Capture the cell that displays the provided text and extract its (x, y) central coordinate. 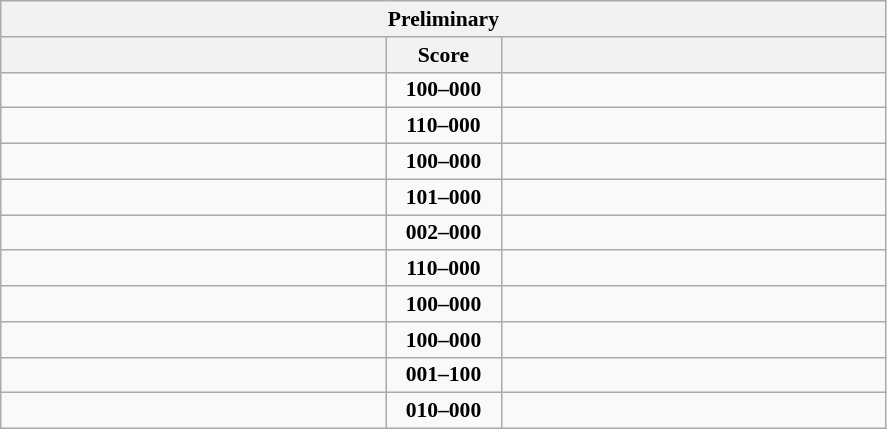
101–000 (444, 197)
Preliminary (444, 19)
010–000 (444, 411)
002–000 (444, 233)
Score (444, 55)
001–100 (444, 375)
